Find where the given text appears and provide that cell's center as (X, Y) coordinate. 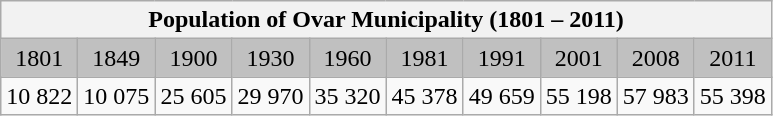
2001 (578, 58)
1801 (40, 58)
10 075 (116, 96)
2008 (656, 58)
55 398 (732, 96)
29 970 (270, 96)
57 983 (656, 96)
1900 (194, 58)
35 320 (348, 96)
1960 (348, 58)
25 605 (194, 96)
10 822 (40, 96)
1930 (270, 58)
49 659 (502, 96)
55 198 (578, 96)
Population of Ovar Municipality (1801 – 2011) (386, 20)
1981 (424, 58)
45 378 (424, 96)
2011 (732, 58)
1991 (502, 58)
1849 (116, 58)
